Identify which cell holds the provided text, then report its (X, Y) central coordinate. 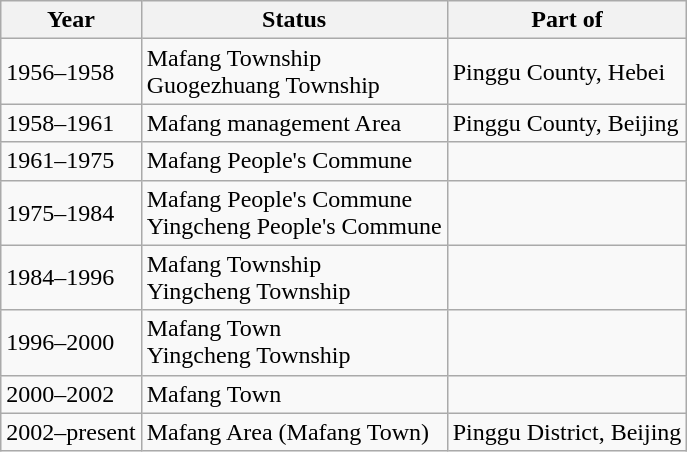
1956–1958 (71, 72)
2000–2002 (71, 394)
Mafang TownshipGuogezhuang Township (294, 72)
Mafang TownYingcheng Township (294, 342)
1958–1961 (71, 123)
1984–1996 (71, 278)
Pinggu County, Beijing (567, 123)
Part of (567, 20)
Mafang People's Commune (294, 161)
Mafang management Area (294, 123)
Mafang Town (294, 394)
Status (294, 20)
2002–present (71, 432)
Mafang People's CommuneYingcheng People's Commune (294, 212)
Mafang Area (Mafang Town) (294, 432)
1961–1975 (71, 161)
Pinggu County, Hebei (567, 72)
1975–1984 (71, 212)
Year (71, 20)
Mafang TownshipYingcheng Township (294, 278)
1996–2000 (71, 342)
Pinggu District, Beijing (567, 432)
